Pinpoint the cell where the given text exists, returning its [X, Y] midpoint coordinate. 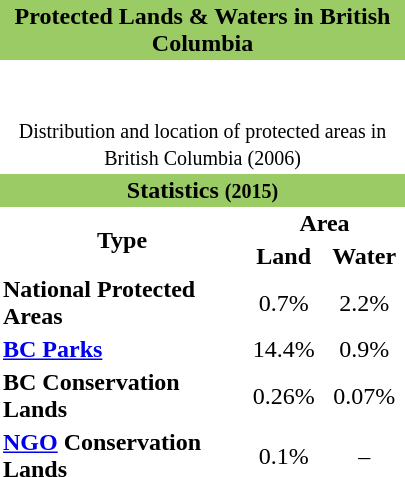
0.9% [364, 350]
0.26% [284, 396]
BC Parks [122, 350]
Protected Lands & Waters in British Columbia [202, 30]
Water [364, 256]
Distribution and location of protected areas in British Columbia (2006) [202, 117]
Area [324, 224]
2.2% [364, 303]
14.4% [284, 350]
National Protected Areas [122, 303]
Land [284, 256]
Type [122, 240]
0.7% [284, 303]
Statistics (2015) [202, 190]
BC Conservation Lands [122, 396]
0.07% [364, 396]
